Search for the cell housing the specified text and yield its (X, Y) center coordinate. 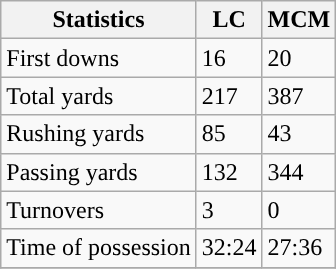
Total yards (99, 96)
MCM (299, 20)
Statistics (99, 20)
16 (229, 58)
0 (299, 210)
217 (229, 96)
344 (299, 172)
387 (299, 96)
20 (299, 58)
Turnovers (99, 210)
32:24 (229, 248)
Rushing yards (99, 134)
85 (229, 134)
Time of possession (99, 248)
Passing yards (99, 172)
LC (229, 20)
3 (229, 210)
27:36 (299, 248)
First downs (99, 58)
132 (229, 172)
43 (299, 134)
